Capture the cell that displays the provided text and extract its [X, Y] central coordinate. 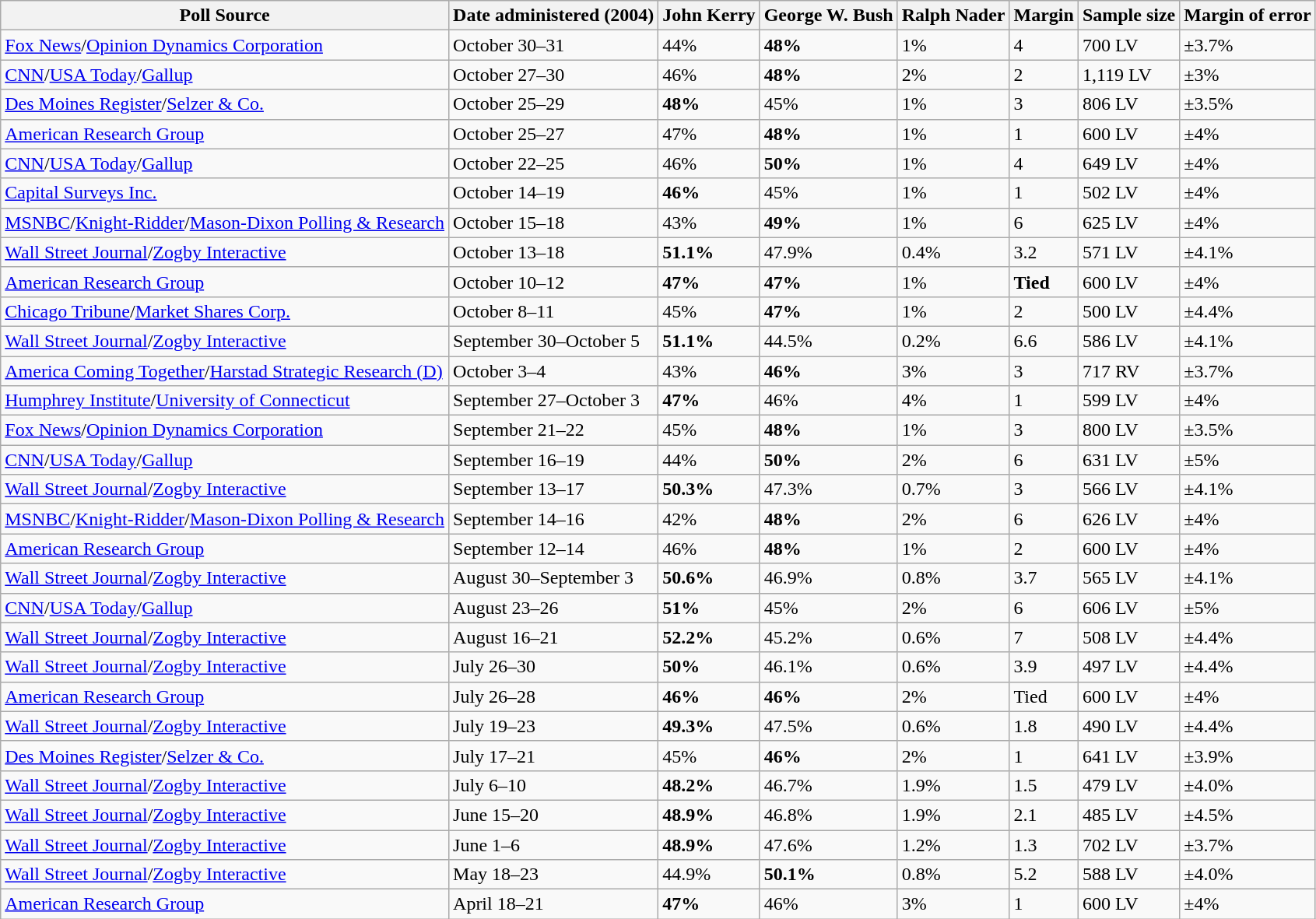
46.7% [828, 785]
2.1 [1044, 815]
Poll Source [225, 16]
October 22–25 [554, 163]
508 LV [1128, 637]
497 LV [1128, 667]
September 12–14 [554, 549]
October 25–29 [554, 104]
47.9% [828, 252]
Humphrey Institute/University of Connecticut [225, 401]
3.9 [1044, 667]
Margin of error [1248, 16]
50.1% [828, 875]
Capital Surveys Inc. [225, 193]
717 RV [1128, 371]
October 14–19 [554, 193]
August 16–21 [554, 637]
52.2% [709, 637]
0.2% [953, 341]
1.5 [1044, 785]
47.5% [828, 726]
1,119 LV [1128, 75]
August 23–26 [554, 608]
September 14–16 [554, 519]
47.3% [828, 489]
49.3% [709, 726]
44.9% [709, 875]
June 1–6 [554, 844]
606 LV [1128, 608]
649 LV [1128, 163]
Date administered (2004) [554, 16]
October 13–18 [554, 252]
August 30–September 3 [554, 578]
51% [709, 608]
September 30–October 5 [554, 341]
565 LV [1128, 578]
47.6% [828, 844]
3.2 [1044, 252]
641 LV [1128, 756]
49% [828, 223]
571 LV [1128, 252]
490 LV [1128, 726]
September 16–19 [554, 460]
702 LV [1128, 844]
46.1% [828, 667]
September 27–October 3 [554, 401]
1.2% [953, 844]
500 LV [1128, 311]
July 6–10 [554, 785]
October 27–30 [554, 75]
599 LV [1128, 401]
479 LV [1128, 785]
42% [709, 519]
631 LV [1128, 460]
October 15–18 [554, 223]
44.5% [828, 341]
566 LV [1128, 489]
625 LV [1128, 223]
±4.5% [1248, 815]
October 3–4 [554, 371]
586 LV [1128, 341]
George W. Bush [828, 16]
588 LV [1128, 875]
0.4% [953, 252]
Sample size [1128, 16]
6.6 [1044, 341]
October 8–11 [554, 311]
July 26–30 [554, 667]
October 10–12 [554, 282]
Chicago Tribune/Market Shares Corp. [225, 311]
America Coming Together/Harstad Strategic Research (D) [225, 371]
50.6% [709, 578]
September 13–17 [554, 489]
July 17–21 [554, 756]
John Kerry [709, 16]
Ralph Nader [953, 16]
April 18–21 [554, 904]
1.3 [1044, 844]
502 LV [1128, 193]
700 LV [1128, 45]
48.2% [709, 785]
±3% [1248, 75]
485 LV [1128, 815]
800 LV [1128, 430]
June 15–20 [554, 815]
0.7% [953, 489]
50.3% [709, 489]
4% [953, 401]
46.8% [828, 815]
July 19–23 [554, 726]
July 26–28 [554, 696]
±3.9% [1248, 756]
806 LV [1128, 104]
45.2% [828, 637]
3.7 [1044, 578]
October 30–31 [554, 45]
May 18–23 [554, 875]
Margin [1044, 16]
September 21–22 [554, 430]
October 25–27 [554, 134]
1.8 [1044, 726]
46.9% [828, 578]
626 LV [1128, 519]
7 [1044, 637]
5.2 [1044, 875]
